Extract the [x, y] coordinate from the center of the cell holding the provided text.  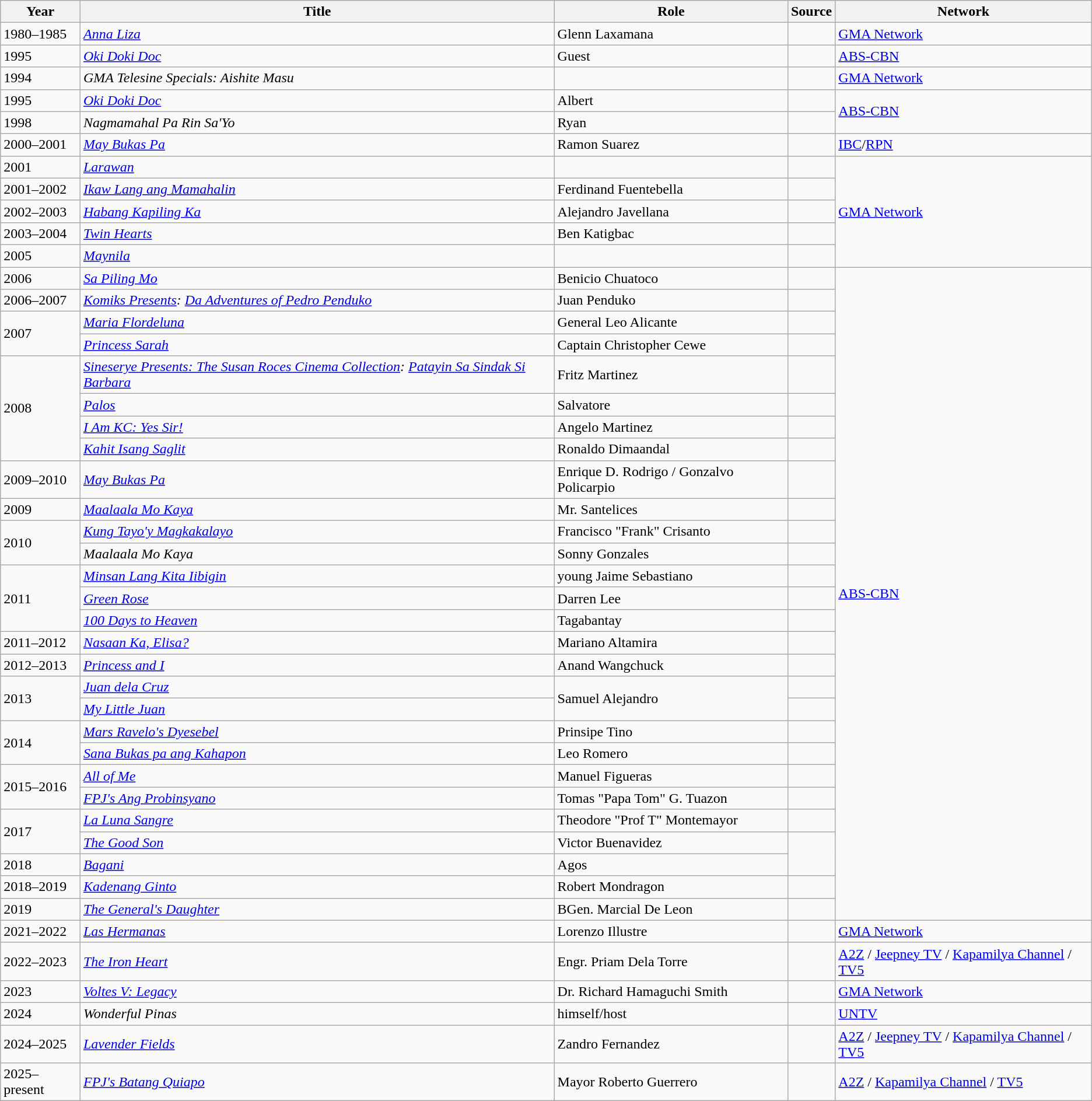
1980–1985 [41, 34]
2018–2019 [41, 887]
Mr. Santelices [671, 509]
1998 [41, 123]
Captain Christopher Cewe [671, 345]
Ronaldo Dimaandal [671, 449]
Juan Penduko [671, 300]
Ramon Suarez [671, 145]
Ferdinand Fuentebella [671, 189]
2011–2012 [41, 642]
Guest [671, 56]
Voltes V: Legacy [317, 991]
Sana Bukas pa ang Kahapon [317, 754]
2011 [41, 598]
Albert [671, 100]
2025–present [41, 1082]
Kahit Isang Saglit [317, 449]
FPJ's Batang Quiapo [317, 1082]
Dr. Richard Hamaguchi Smith [671, 991]
Princess Sarah [317, 345]
Tomas "Papa Tom" G. Tuazon [671, 798]
2017 [41, 831]
Sineserye Presents: The Susan Roces Cinema Collection: Patayin Sa Sindak Si Barbara [317, 375]
2012–2013 [41, 665]
Ben Katigbac [671, 233]
My Little Juan [317, 709]
Lorenzo Illustre [671, 931]
Kadenang Ginto [317, 887]
Anand Wangchuck [671, 665]
2008 [41, 408]
Nagmamahal Pa Rin Sa'Yo [317, 123]
young Jaime Sebastiano [671, 576]
Mars Ravelo's Dyesebel [317, 732]
Mariano Altamira [671, 642]
1994 [41, 78]
2024 [41, 1013]
2002–2003 [41, 211]
Bagani [317, 865]
2015–2016 [41, 787]
Anna Liza [317, 34]
Komiks Presents: Da Adventures of Pedro Penduko [317, 300]
2009 [41, 509]
Maria Flordeluna [317, 323]
Princess and I [317, 665]
I Am KC: Yes Sir! [317, 427]
Minsan Lang Kita Iibigin [317, 576]
2009–2010 [41, 480]
The Iron Heart [317, 962]
Fritz Martinez [671, 375]
Manuel Figueras [671, 776]
Enrique D. Rodrigo / Gonzalvo Policarpio [671, 480]
2006–2007 [41, 300]
2000–2001 [41, 145]
Palos [317, 405]
Sa Piling Mo [317, 278]
Year [41, 12]
Francisco "Frank" Crisanto [671, 532]
Network [964, 12]
2023 [41, 991]
2022–2023 [41, 962]
2007 [41, 334]
Samuel Alejandro [671, 698]
Larawan [317, 167]
2019 [41, 909]
Title [317, 12]
All of Me [317, 776]
2001 [41, 167]
The Good Son [317, 843]
The General's Daughter [317, 909]
2006 [41, 278]
Glenn Laxamana [671, 34]
Sonny Gonzales [671, 554]
Zandro Fernandez [671, 1043]
Habang Kapiling Ka [317, 211]
2010 [41, 543]
2018 [41, 865]
Role [671, 12]
Prinsipe Tino [671, 732]
Angelo Martinez [671, 427]
2014 [41, 743]
Victor Buenavidez [671, 843]
Wonderful Pinas [317, 1013]
General Leo Alicante [671, 323]
FPJ's Ang Probinsyano [317, 798]
Robert Mondragon [671, 887]
La Luna Sangre [317, 820]
Green Rose [317, 598]
GMA Telesine Specials: Aishite Masu [317, 78]
Salvatore [671, 405]
UNTV [964, 1013]
Kung Tayo'y Magkakalayo [317, 532]
2021–2022 [41, 931]
Agos [671, 865]
Juan dela Cruz [317, 687]
Nasaan Ka, Elisa? [317, 642]
A2Z / Kapamilya Channel / TV5 [964, 1082]
Maynila [317, 256]
Source [811, 12]
2001–2002 [41, 189]
BGen. Marcial De Leon [671, 909]
Benicio Chuatoco [671, 278]
2005 [41, 256]
Ryan [671, 123]
Lavender Fields [317, 1043]
Mayor Roberto Guerrero [671, 1082]
Twin Hearts [317, 233]
Theodore "Prof T" Montemayor [671, 820]
2003–2004 [41, 233]
himself/host [671, 1013]
Alejandro Javellana [671, 211]
Leo Romero [671, 754]
Darren Lee [671, 598]
2024–2025 [41, 1043]
100 Days to Heaven [317, 620]
Engr. Priam Dela Torre [671, 962]
IBC/RPN [964, 145]
Las Hermanas [317, 931]
2013 [41, 698]
Tagabantay [671, 620]
Ikaw Lang ang Mamahalin [317, 189]
